Determine the (x, y) coordinate at the center of the cell enclosing the given text.  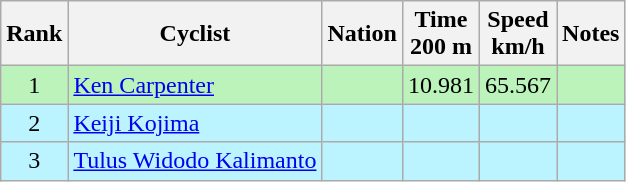
Nation (362, 34)
Cyclist (195, 34)
1 (34, 85)
Keiji Kojima (195, 123)
3 (34, 161)
Notes (591, 34)
Ken Carpenter (195, 85)
Time200 m (440, 34)
2 (34, 123)
65.567 (518, 85)
Tulus Widodo Kalimanto (195, 161)
Rank (34, 34)
10.981 (440, 85)
Speedkm/h (518, 34)
